Detect which cell encompasses the target text, then output its (X, Y) center coordinate. 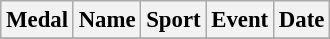
Name (107, 20)
Medal (38, 20)
Event (240, 20)
Sport (174, 20)
Date (301, 20)
